Output the (X, Y) coordinate of the center of the cell containing the given text.  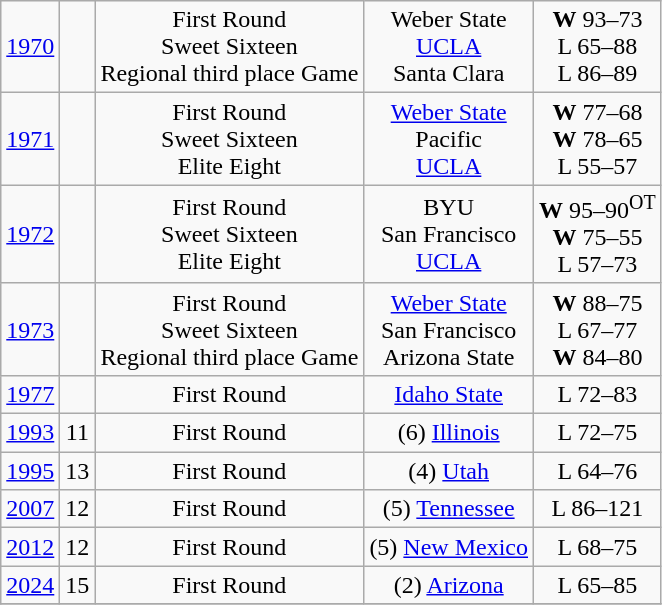
2007 (30, 509)
(5) New Mexico (449, 547)
(2) Arizona (449, 585)
1970 (30, 47)
L 65–85 (598, 585)
1972 (30, 234)
Weber StatePacificUCLA (449, 139)
L 64–76 (598, 471)
W 77–68W 78–65L 55–57 (598, 139)
11 (78, 433)
(6) Illinois (449, 433)
Weber StateSan FranciscoArizona State (449, 329)
BYUSan FranciscoUCLA (449, 234)
L 72–75 (598, 433)
1995 (30, 471)
L 86–121 (598, 509)
L 72–83 (598, 394)
Idaho State (449, 394)
13 (78, 471)
1971 (30, 139)
1977 (30, 394)
W 95–90OTW 75–55L 57–73 (598, 234)
15 (78, 585)
(5) Tennessee (449, 509)
Weber StateUCLASanta Clara (449, 47)
1993 (30, 433)
2024 (30, 585)
2012 (30, 547)
W 93–73L 65–88L 86–89 (598, 47)
(4) Utah (449, 471)
L 68–75 (598, 547)
W 88–75L 67–77W 84–80 (598, 329)
1973 (30, 329)
